Detect which cell encompasses the target text, then output its (X, Y) center coordinate. 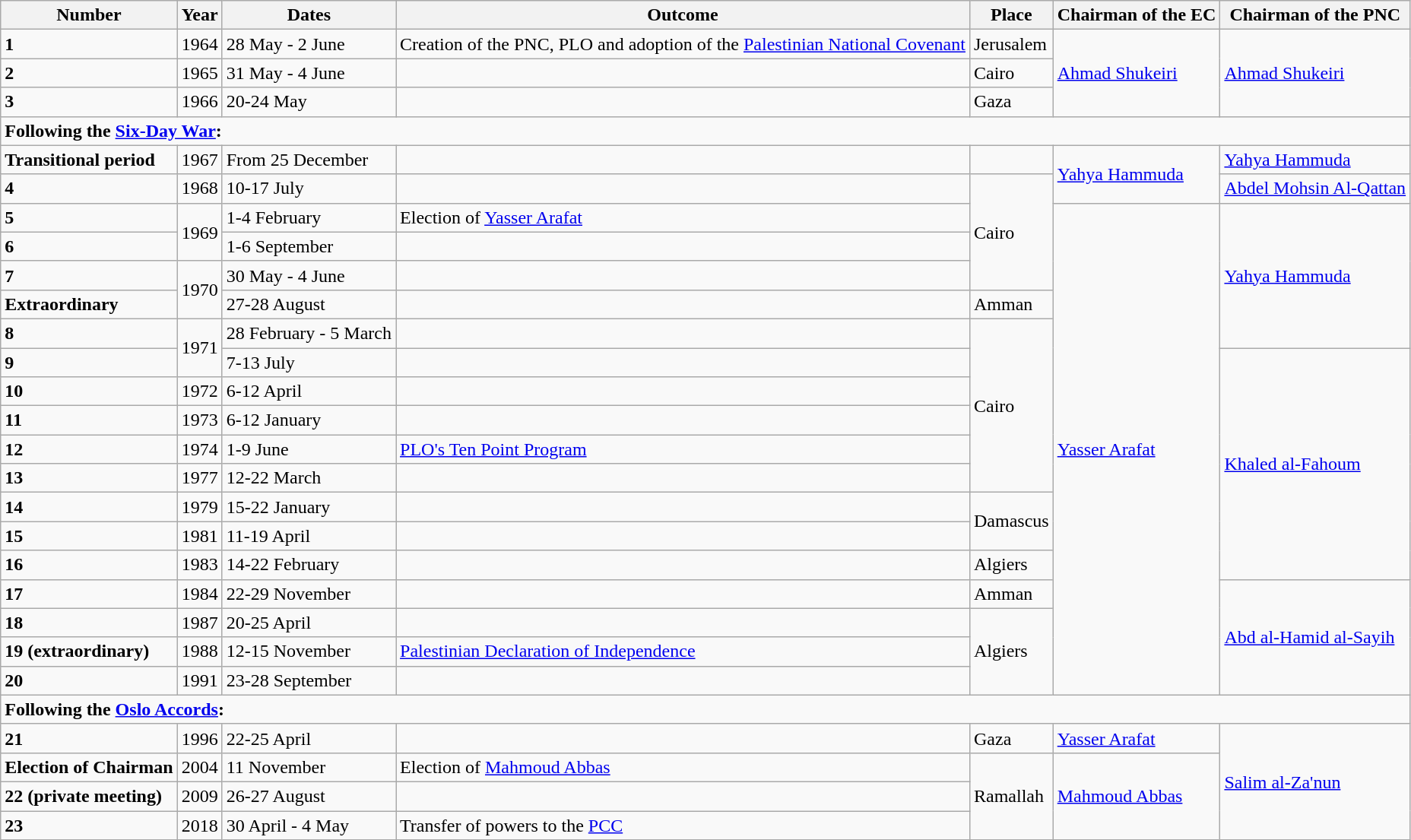
Chairman of the PNC (1315, 15)
28 February - 5 March (309, 333)
2018 (199, 825)
8 (89, 333)
Number (89, 15)
13 (89, 478)
Chairman of the EC (1137, 15)
5 (89, 217)
12-22 March (309, 478)
20-25 April (309, 623)
11 November (309, 767)
Abd al-Hamid al-Sayih (1315, 637)
26-27 August (309, 796)
Extraordinary (89, 304)
Election of Mahmoud Abbas (683, 767)
7-13 July (309, 363)
1988 (199, 651)
2 (89, 73)
1983 (199, 565)
Transfer of powers to the PCC (683, 825)
1970 (199, 290)
14 (89, 507)
14-22 February (309, 565)
10 (89, 391)
6-12 April (309, 391)
1967 (199, 160)
Jerusalem (1011, 44)
Transitional period (89, 160)
1966 (199, 102)
31 May - 4 June (309, 73)
1 (89, 44)
1974 (199, 449)
20 (89, 680)
22 (private meeting) (89, 796)
Outcome (683, 15)
Election of Chairman (89, 767)
1979 (199, 507)
Ramallah (1011, 796)
Mahmoud Abbas (1137, 796)
11 (89, 420)
27-28 August (309, 304)
1965 (199, 73)
1973 (199, 420)
6 (89, 246)
3 (89, 102)
PLO's Ten Point Program (683, 449)
Damascus (1011, 521)
1972 (199, 391)
Election of Yasser Arafat (683, 217)
6-12 January (309, 420)
4 (89, 189)
23 (89, 825)
18 (89, 623)
16 (89, 565)
17 (89, 594)
Khaled al-Fahoum (1315, 464)
Salim al-Za'nun (1315, 781)
1964 (199, 44)
1996 (199, 738)
Palestinian Declaration of Independence (683, 651)
1991 (199, 680)
1968 (199, 189)
7 (89, 275)
1-6 September (309, 246)
Abdel Mohsin Al-Qattan (1315, 189)
11-19 April (309, 536)
15-22 January (309, 507)
Following the Oslo Accords: (705, 709)
1981 (199, 536)
Creation of the PNC, PLO and adoption of the Palestinian National Covenant (683, 44)
12 (89, 449)
Place (1011, 15)
2009 (199, 796)
1969 (199, 232)
1-4 February (309, 217)
20-24 May (309, 102)
10-17 July (309, 189)
15 (89, 536)
Dates (309, 15)
1987 (199, 623)
19 (extraordinary) (89, 651)
2004 (199, 767)
1971 (199, 347)
1984 (199, 594)
22-25 April (309, 738)
Following the Six-Day War: (705, 131)
Year (199, 15)
From 25 December (309, 160)
9 (89, 363)
22-29 November (309, 594)
1-9 June (309, 449)
12-15 November (309, 651)
28 May - 2 June (309, 44)
30 April - 4 May (309, 825)
21 (89, 738)
30 May - 4 June (309, 275)
23-28 September (309, 680)
1977 (199, 478)
